Extract the (X, Y) coordinate from the center of the cell holding the provided text.  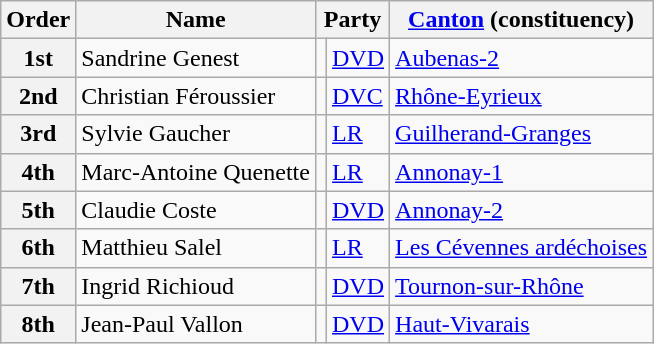
Name (196, 20)
8th (38, 324)
Sandrine Genest (196, 58)
Guilherand-Granges (522, 134)
Haut-Vivarais (522, 324)
Marc-Antoine Quenette (196, 172)
Matthieu Salel (196, 248)
Sylvie Gaucher (196, 134)
7th (38, 286)
Christian Féroussier (196, 96)
Annonay-2 (522, 210)
Rhône-Eyrieux (522, 96)
Claudie Coste (196, 210)
Aubenas-2 (522, 58)
Order (38, 20)
3rd (38, 134)
DVC (358, 96)
Ingrid Richioud (196, 286)
6th (38, 248)
4th (38, 172)
1st (38, 58)
Tournon-sur-Rhône (522, 286)
Party (352, 20)
2nd (38, 96)
Canton (constituency) (522, 20)
5th (38, 210)
Annonay-1 (522, 172)
Les Cévennes ardéchoises (522, 248)
Jean-Paul Vallon (196, 324)
